Search for the cell housing the specified text and yield its [X, Y] center coordinate. 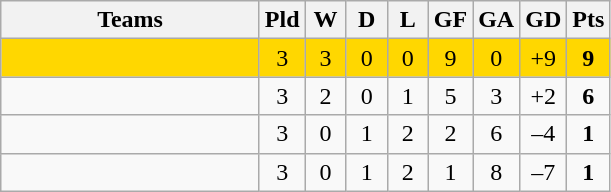
+2 [544, 96]
W [326, 20]
5 [450, 96]
Pts [588, 20]
–4 [544, 134]
8 [496, 172]
GD [544, 20]
Pld [282, 20]
Teams [130, 20]
GF [450, 20]
–7 [544, 172]
D [366, 20]
L [408, 20]
GA [496, 20]
+9 [544, 58]
